Detect which cell encompasses the target text, then output its (x, y) center coordinate. 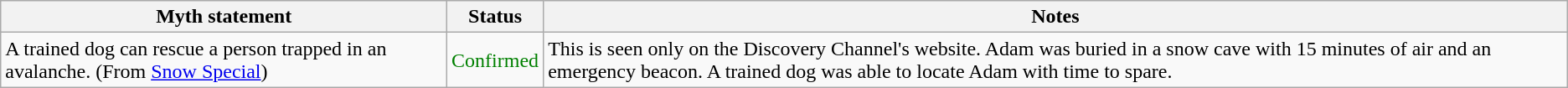
Myth statement (224, 17)
Notes (1055, 17)
Confirmed (496, 60)
A trained dog can rescue a person trapped in an avalanche. (From Snow Special) (224, 60)
Status (496, 17)
